Output the [X, Y] coordinate of the center of the cell containing the given text.  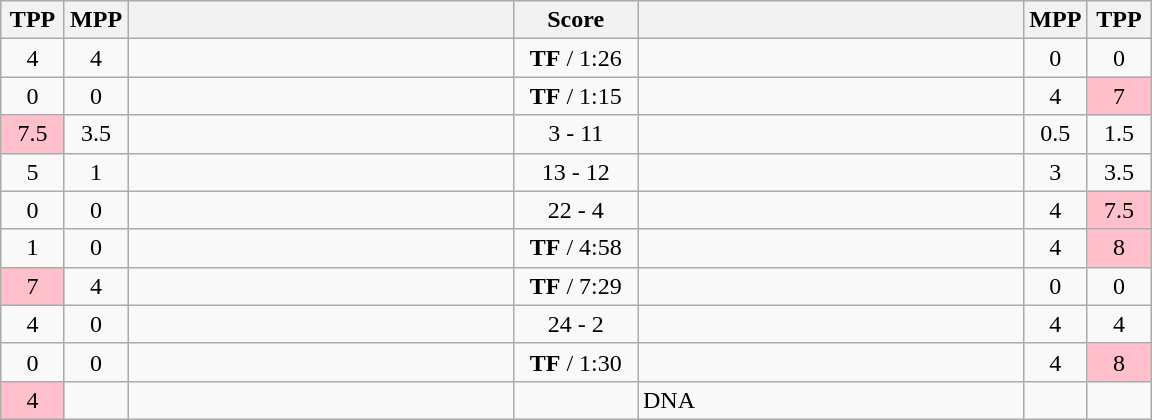
TF / 1:26 [576, 58]
TF / 1:30 [576, 362]
22 - 4 [576, 210]
3 [1056, 172]
24 - 2 [576, 324]
0.5 [1056, 134]
Score [576, 20]
13 - 12 [576, 172]
5 [33, 172]
TF / 7:29 [576, 286]
TF / 1:15 [576, 96]
3 - 11 [576, 134]
TF / 4:58 [576, 248]
1.5 [1119, 134]
DNA [831, 400]
